Output the (X, Y) coordinate of the center of the cell containing the given text.  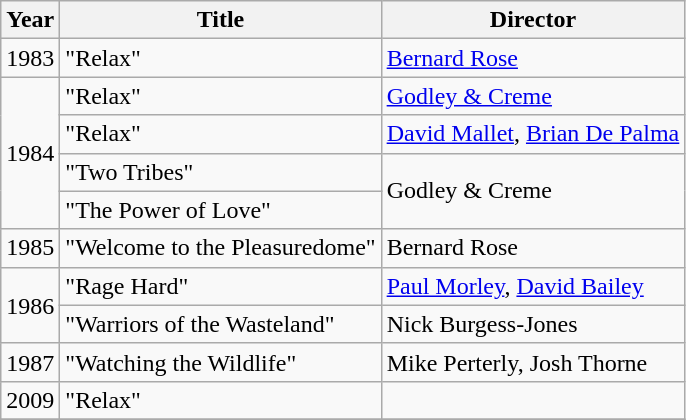
David Mallet, Brian De Palma (533, 134)
"Two Tribes" (220, 172)
Mike Perterly, Josh Thorne (533, 362)
Paul Morley, David Bailey (533, 286)
1985 (30, 248)
1986 (30, 305)
Director (533, 20)
"The Power of Love" (220, 210)
Title (220, 20)
Nick Burgess-Jones (533, 324)
1987 (30, 362)
"Welcome to the Pleasuredome" (220, 248)
Year (30, 20)
1984 (30, 153)
"Warriors of the Wasteland" (220, 324)
1983 (30, 58)
"Rage Hard" (220, 286)
2009 (30, 400)
"Watching the Wildlife" (220, 362)
